Provide the (x, y) coordinate of the cell's center where the given text is located.  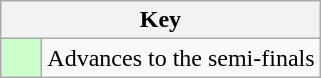
Advances to the semi-finals (181, 58)
Key (160, 20)
